Return the (x, y) coordinate for the center point of the cell that contains the specified text.  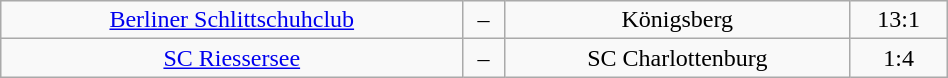
SC Riessersee (232, 58)
1:4 (898, 58)
SC Charlottenburg (677, 58)
Berliner Schlittschuhclub (232, 20)
13:1 (898, 20)
Königsberg (677, 20)
